Find where the given text appears and provide that cell's center as [x, y] coordinate. 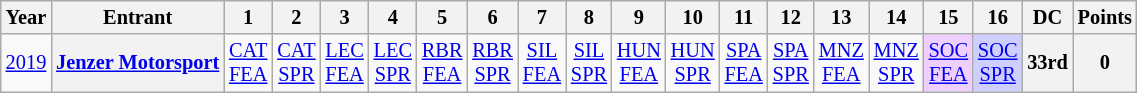
LECSPR [393, 63]
SOCFEA [948, 63]
0 [1105, 63]
CATSPR [296, 63]
2 [296, 17]
SILSPR [589, 63]
4 [393, 17]
15 [948, 17]
SOCSPR [998, 63]
Year [26, 17]
HUNSPR [693, 63]
SPAFEA [744, 63]
14 [896, 17]
10 [693, 17]
7 [542, 17]
11 [744, 17]
SILFEA [542, 63]
8 [589, 17]
HUNFEA [639, 63]
33rd [1047, 63]
2019 [26, 63]
CATFEA [248, 63]
13 [842, 17]
Points [1105, 17]
Jenzer Motorsport [138, 63]
LECFEA [344, 63]
MNZSPR [896, 63]
16 [998, 17]
Entrant [138, 17]
RBRFEA [442, 63]
3 [344, 17]
MNZFEA [842, 63]
5 [442, 17]
9 [639, 17]
12 [791, 17]
DC [1047, 17]
6 [492, 17]
SPASPR [791, 63]
RBRSPR [492, 63]
1 [248, 17]
